Identify which cell holds the provided text, then report its (x, y) central coordinate. 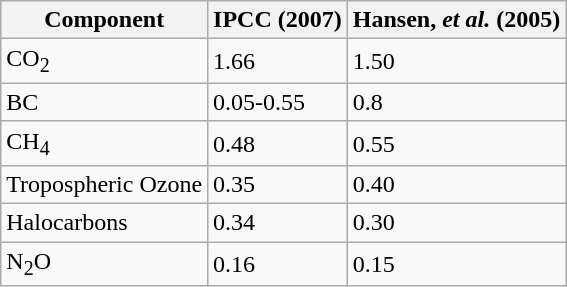
0.8 (456, 102)
1.50 (456, 61)
0.15 (456, 264)
0.35 (278, 185)
CH4 (104, 143)
0.40 (456, 185)
0.05-0.55 (278, 102)
Tropospheric Ozone (104, 185)
0.48 (278, 143)
Component (104, 20)
0.16 (278, 264)
0.34 (278, 223)
CO2 (104, 61)
Halocarbons (104, 223)
Hansen, et al. (2005) (456, 20)
0.30 (456, 223)
IPCC (2007) (278, 20)
1.66 (278, 61)
N2O (104, 264)
0.55 (456, 143)
BC (104, 102)
